Locate the cell with the specified text and output its [X, Y] center coordinate. 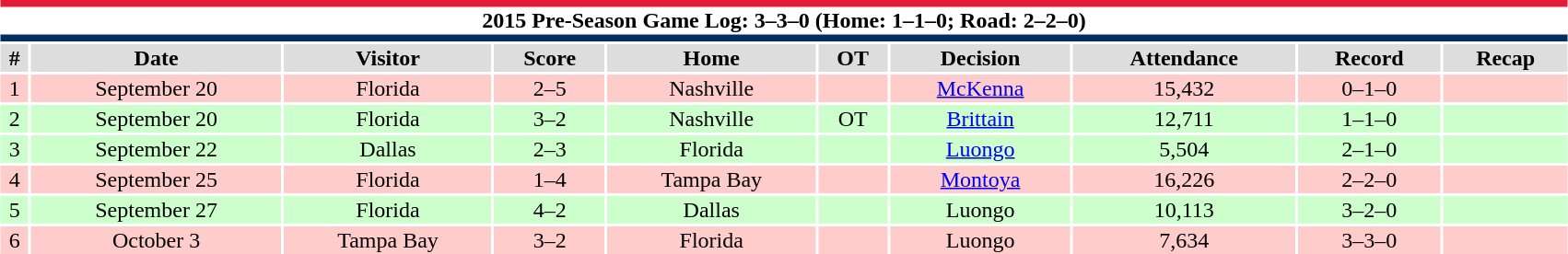
3 [15, 149]
3–3–0 [1369, 240]
Montoya [980, 179]
2–1–0 [1369, 149]
16,226 [1185, 179]
McKenna [980, 88]
1 [15, 88]
# [15, 58]
Score [550, 58]
2–3 [550, 149]
September 25 [157, 179]
September 27 [157, 210]
Decision [980, 58]
4 [15, 179]
5,504 [1185, 149]
Record [1369, 58]
15,432 [1185, 88]
Home [711, 58]
2 [15, 119]
4–2 [550, 210]
3–2–0 [1369, 210]
2–5 [550, 88]
2–2–0 [1369, 179]
7,634 [1185, 240]
September 22 [157, 149]
0–1–0 [1369, 88]
Date [157, 58]
10,113 [1185, 210]
6 [15, 240]
5 [15, 210]
Visitor [387, 58]
1–1–0 [1369, 119]
Recap [1505, 58]
October 3 [157, 240]
2015 Pre-Season Game Log: 3–3–0 (Home: 1–1–0; Road: 2–2–0) [784, 20]
Attendance [1185, 58]
Brittain [980, 119]
1–4 [550, 179]
12,711 [1185, 119]
